Capture the cell that displays the provided text and extract its (X, Y) central coordinate. 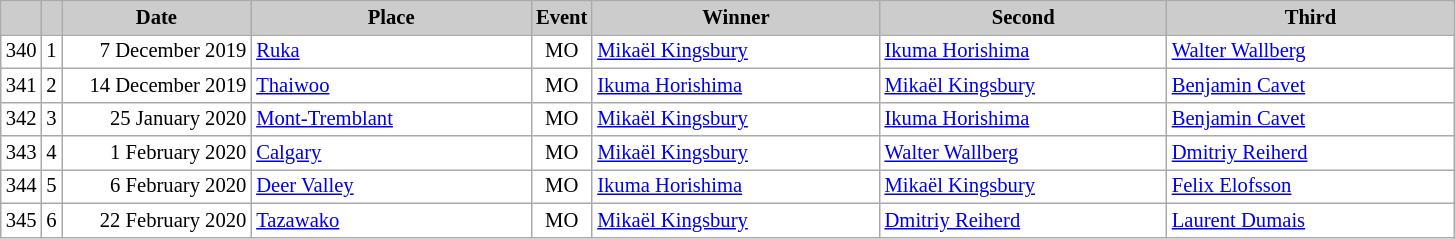
345 (22, 220)
Tazawako (391, 220)
Place (391, 17)
Date (157, 17)
6 February 2020 (157, 186)
341 (22, 85)
5 (51, 186)
14 December 2019 (157, 85)
344 (22, 186)
Event (562, 17)
4 (51, 153)
3 (51, 119)
342 (22, 119)
25 January 2020 (157, 119)
22 February 2020 (157, 220)
Third (1310, 17)
Second (1024, 17)
6 (51, 220)
Mont-Tremblant (391, 119)
340 (22, 51)
7 December 2019 (157, 51)
Thaiwoo (391, 85)
Ruka (391, 51)
343 (22, 153)
Deer Valley (391, 186)
Winner (736, 17)
Laurent Dumais (1310, 220)
Felix Elofsson (1310, 186)
1 (51, 51)
Calgary (391, 153)
1 February 2020 (157, 153)
2 (51, 85)
